Detect which cell encompasses the target text, then output its [X, Y] center coordinate. 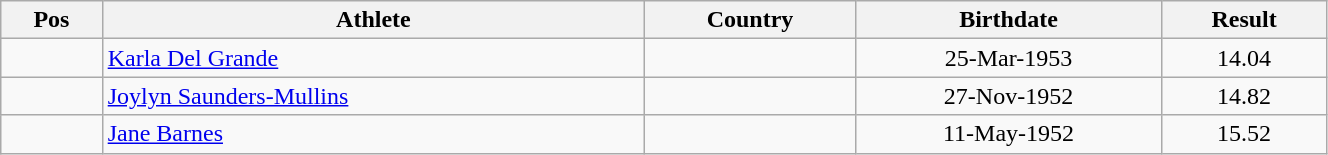
11-May-1952 [1008, 134]
14.04 [1244, 58]
27-Nov-1952 [1008, 96]
Karla Del Grande [374, 58]
Result [1244, 20]
Athlete [374, 20]
Pos [52, 20]
Country [750, 20]
Birthdate [1008, 20]
15.52 [1244, 134]
25-Mar-1953 [1008, 58]
14.82 [1244, 96]
Jane Barnes [374, 134]
Joylyn Saunders-Mullins [374, 96]
